Pinpoint the cell where the given text exists, returning its [x, y] midpoint coordinate. 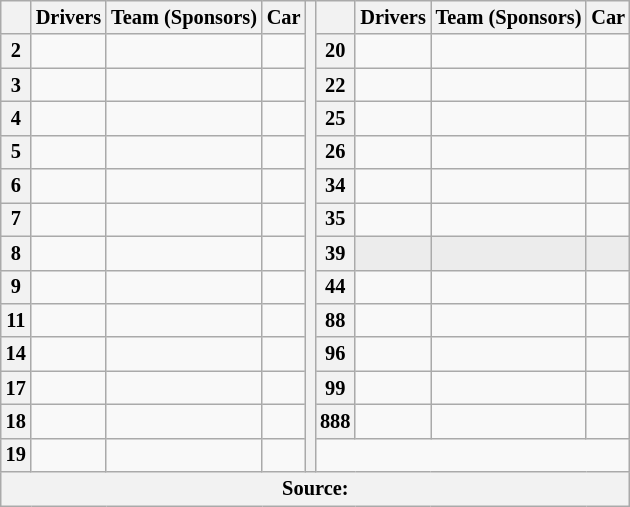
35 [335, 219]
9 [16, 287]
39 [335, 253]
26 [335, 152]
19 [16, 455]
96 [335, 354]
6 [16, 186]
44 [335, 287]
11 [16, 320]
3 [16, 85]
20 [335, 51]
4 [16, 118]
Source: [316, 489]
18 [16, 421]
888 [335, 421]
5 [16, 152]
25 [335, 118]
17 [16, 388]
88 [335, 320]
7 [16, 219]
8 [16, 253]
99 [335, 388]
14 [16, 354]
2 [16, 51]
22 [335, 85]
34 [335, 186]
